Return [X, Y] of the center of cell containing provided text 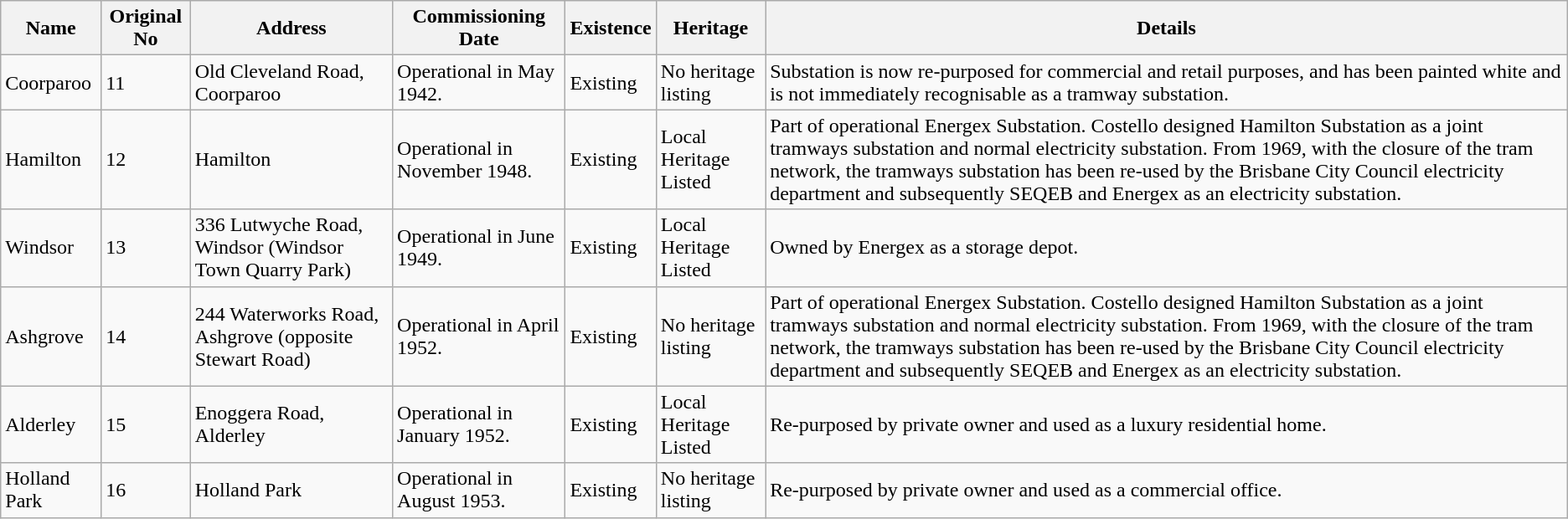
Name [51, 28]
15 [146, 424]
Windsor [51, 248]
Operational in May 1942. [479, 82]
Heritage [710, 28]
Original No [146, 28]
Owned by Energex as a storage depot. [1167, 248]
Re-purposed by private owner and used as a commercial office. [1167, 491]
16 [146, 491]
Address [291, 28]
12 [146, 159]
Ashgrove [51, 337]
Operational in June 1949. [479, 248]
244 Waterworks Road, Ashgrove (opposite Stewart Road) [291, 337]
Alderley [51, 424]
Existence [611, 28]
Re-purposed by private owner and used as a luxury residential home. [1167, 424]
Operational in April 1952. [479, 337]
13 [146, 248]
11 [146, 82]
Enoggera Road, Alderley [291, 424]
Coorparoo [51, 82]
336 Lutwyche Road, Windsor (Windsor Town Quarry Park) [291, 248]
Details [1167, 28]
Operational in August 1953. [479, 491]
Commissioning Date [479, 28]
Old Cleveland Road, Coorparoo [291, 82]
14 [146, 337]
Operational in November 1948. [479, 159]
Operational in January 1952. [479, 424]
